Extract the (X, Y) coordinate from the center of the cell holding the provided text.  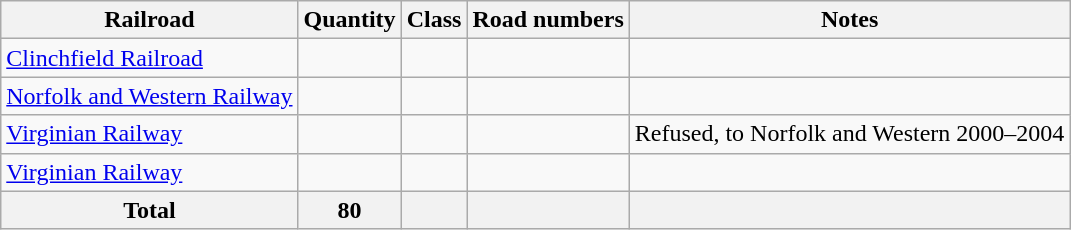
80 (350, 210)
Notes (850, 20)
Norfolk and Western Railway (150, 96)
Class (434, 20)
Road numbers (548, 20)
Railroad (150, 20)
Clinchfield Railroad (150, 58)
Refused, to Norfolk and Western 2000–2004 (850, 134)
Total (150, 210)
Quantity (350, 20)
